Extract the (x, y) coordinate from the center of the cell holding the provided text.  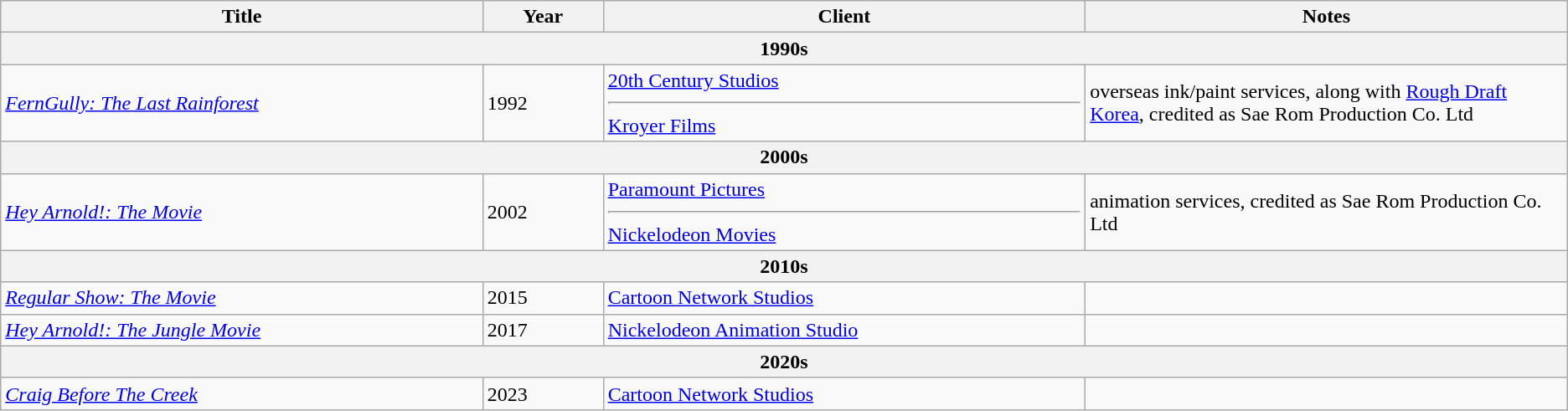
FernGully: The Last Rainforest (242, 103)
animation services, credited as Sae Rom Production Co. Ltd (1327, 212)
2000s (784, 157)
Client (844, 17)
Title (242, 17)
Hey Arnold!: The Jungle Movie (242, 330)
Paramount PicturesNickelodeon Movies (844, 212)
2017 (543, 330)
1992 (543, 103)
overseas ink/paint services, along with Rough Draft Korea, credited as Sae Rom Production Co. Ltd (1327, 103)
Hey Arnold!: The Movie (242, 212)
2002 (543, 212)
Nickelodeon Animation Studio (844, 330)
Craig Before The Creek (242, 393)
Year (543, 17)
Regular Show: The Movie (242, 298)
20th Century StudiosKroyer Films (844, 103)
2015 (543, 298)
Notes (1327, 17)
2010s (784, 266)
1990s (784, 49)
2020s (784, 362)
2023 (543, 393)
